Search for the cell housing the specified text and yield its (X, Y) center coordinate. 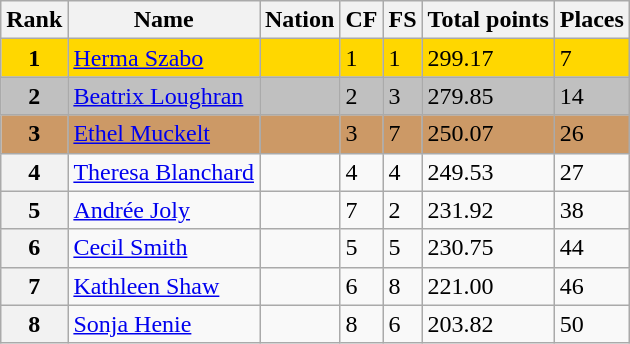
CF (362, 20)
203.82 (488, 324)
Cecil Smith (164, 248)
Herma Szabo (164, 58)
221.00 (488, 286)
Beatrix Loughran (164, 96)
Sonja Henie (164, 324)
46 (592, 286)
Ethel Muckelt (164, 134)
230.75 (488, 248)
38 (592, 210)
Nation (300, 20)
Andrée Joly (164, 210)
299.17 (488, 58)
279.85 (488, 96)
Kathleen Shaw (164, 286)
Name (164, 20)
250.07 (488, 134)
26 (592, 134)
249.53 (488, 172)
Rank (34, 20)
27 (592, 172)
231.92 (488, 210)
Theresa Blanchard (164, 172)
14 (592, 96)
Total points (488, 20)
FS (402, 20)
Places (592, 20)
44 (592, 248)
50 (592, 324)
